Pinpoint the cell where the given text exists, returning its [x, y] midpoint coordinate. 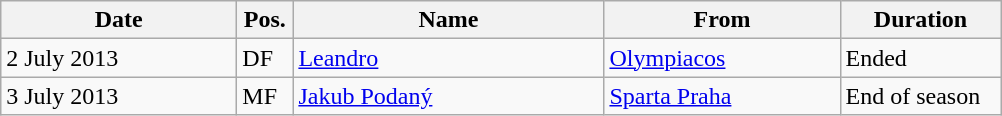
MF [265, 96]
2 July 2013 [119, 58]
Jakub Podaný [448, 96]
From [722, 20]
Ended [920, 58]
3 July 2013 [119, 96]
Date [119, 20]
DF [265, 58]
Duration [920, 20]
Sparta Praha [722, 96]
Olympiacos [722, 58]
End of season [920, 96]
Leandro [448, 58]
Pos. [265, 20]
Name [448, 20]
